Determine the [X, Y] coordinate at the center of the cell enclosing the given text.  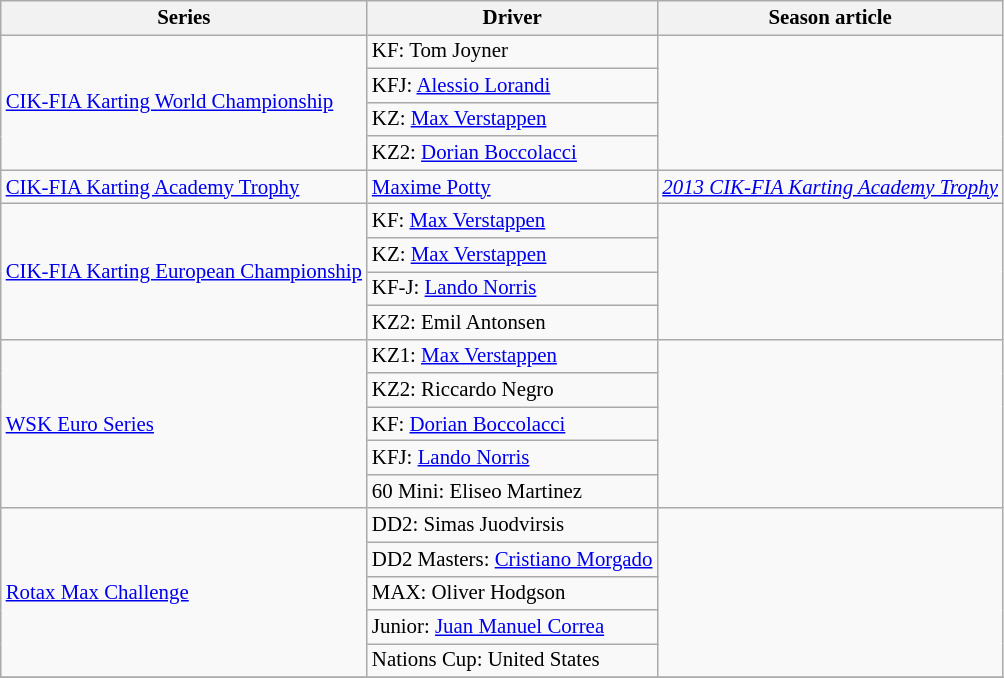
CIK-FIA Karting European Championship [184, 272]
Season article [830, 18]
DD2 Masters: Cristiano Morgado [512, 559]
Junior: Juan Manuel Correa [512, 627]
MAX: Oliver Hodgson [512, 593]
60 Mini: Eliseo Martinez [512, 491]
WSK Euro Series [184, 424]
2013 CIK-FIA Karting Academy Trophy [830, 187]
KZ2: Emil Antonsen [512, 322]
KZ2: Riccardo Negro [512, 390]
KF-J: Lando Norris [512, 288]
KZ2: Dorian Boccolacci [512, 153]
Maxime Potty [512, 187]
DD2: Simas Juodvirsis [512, 525]
CIK-FIA Karting Academy Trophy [184, 187]
KZ1: Max Verstappen [512, 356]
Rotax Max Challenge [184, 592]
KF: Dorian Boccolacci [512, 424]
KF: Tom Joyner [512, 51]
Driver [512, 18]
CIK-FIA Karting World Championship [184, 102]
KFJ: Lando Norris [512, 458]
KF: Max Verstappen [512, 221]
Nations Cup: United States [512, 661]
KFJ: Alessio Lorandi [512, 85]
Series [184, 18]
